Output the (X, Y) coordinate of the center of the cell containing the given text.  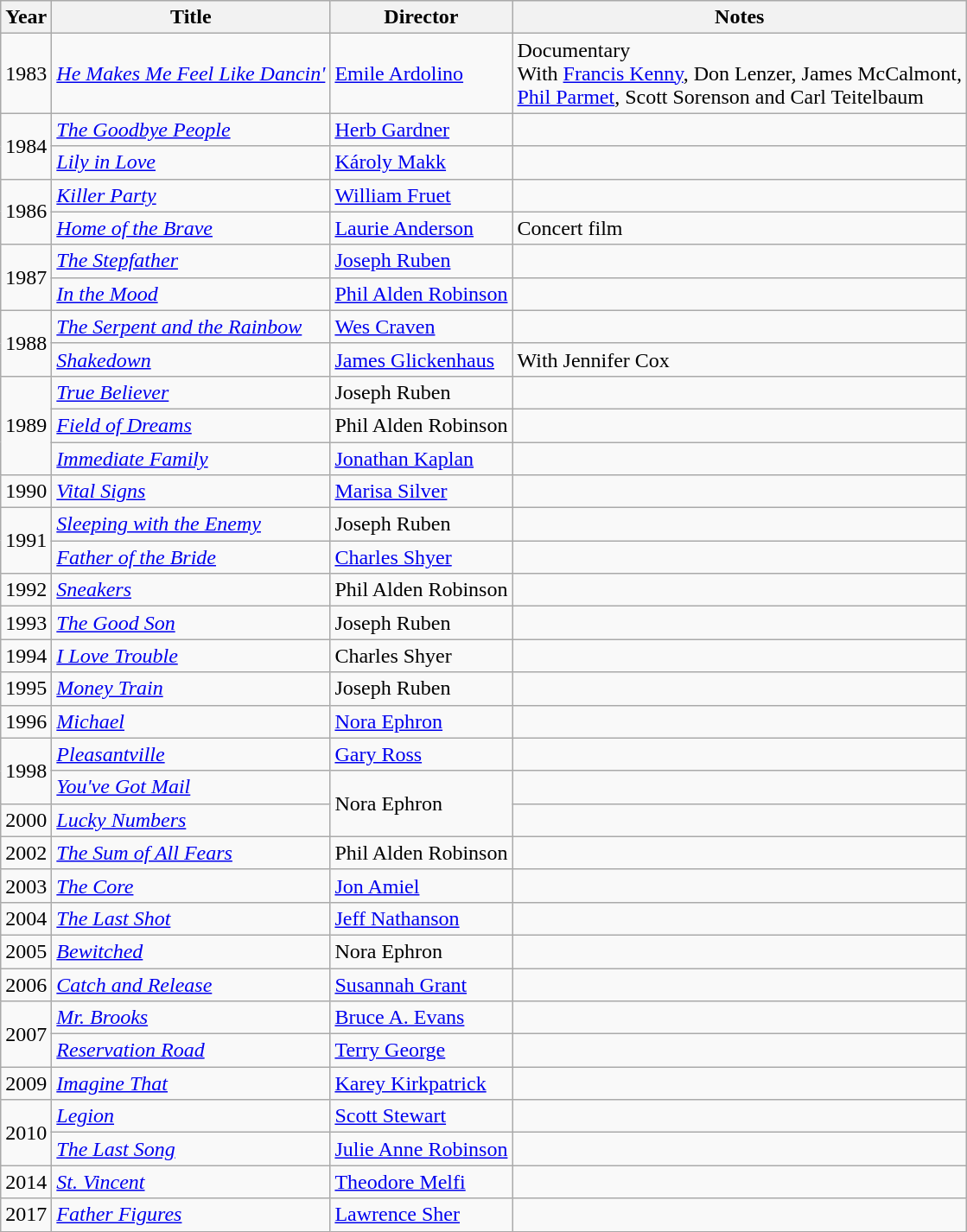
1984 (26, 146)
Bewitched (191, 951)
Karey Kirkpatrick (422, 1083)
St. Vincent (191, 1182)
Jonathan Kaplan (422, 459)
1991 (26, 541)
2004 (26, 918)
2006 (26, 984)
The Serpent and the Rainbow (191, 327)
The Good Son (191, 623)
Jeff Nathanson (422, 918)
2007 (26, 1034)
2000 (26, 820)
Susannah Grant (422, 984)
1993 (26, 623)
1994 (26, 656)
In the Mood (191, 294)
1996 (26, 721)
2005 (26, 951)
Notes (740, 17)
True Believer (191, 392)
Father of the Bride (191, 557)
Pleasantville (191, 754)
I Love Trouble (191, 656)
Lucky Numbers (191, 820)
1988 (26, 343)
Mr. Brooks (191, 1018)
Bruce A. Evans (422, 1018)
Father Figures (191, 1215)
Director (422, 17)
Emile Ardolino (422, 73)
2017 (26, 1215)
2002 (26, 853)
The Goodbye People (191, 130)
The Core (191, 886)
Field of Dreams (191, 425)
1989 (26, 425)
Theodore Melfi (422, 1182)
Michael (191, 721)
2014 (26, 1182)
2003 (26, 886)
William Fruet (422, 195)
Concert film (740, 228)
Vital Signs (191, 492)
Gary Ross (422, 754)
Sneakers (191, 590)
Shakedown (191, 359)
DocumentaryWith Francis Kenny, Don Lenzer, James McCalmont,Phil Parmet, Scott Sorenson and Carl Teitelbaum (740, 73)
Home of the Brave (191, 228)
The Last Shot (191, 918)
Laurie Anderson (422, 228)
Money Train (191, 689)
Lily in Love (191, 162)
Terry George (422, 1051)
James Glickenhaus (422, 359)
The Stepfather (191, 261)
1983 (26, 73)
Wes Craven (422, 327)
Immediate Family (191, 459)
Catch and Release (191, 984)
Sleeping with the Enemy (191, 524)
2009 (26, 1083)
The Last Song (191, 1149)
Legion (191, 1116)
Scott Stewart (422, 1116)
Title (191, 17)
Reservation Road (191, 1051)
Lawrence Sher (422, 1215)
You've Got Mail (191, 787)
1986 (26, 212)
The Sum of All Fears (191, 853)
Marisa Silver (422, 492)
2010 (26, 1133)
Károly Makk (422, 162)
1998 (26, 771)
1995 (26, 689)
1992 (26, 590)
Jon Amiel (422, 886)
Killer Party (191, 195)
Imagine That (191, 1083)
1987 (26, 277)
Herb Gardner (422, 130)
He Makes Me Feel Like Dancin' (191, 73)
With Jennifer Cox (740, 359)
1990 (26, 492)
Year (26, 17)
Julie Anne Robinson (422, 1149)
